From the cell containing the given text, extract its center point as [X, Y] coordinate. 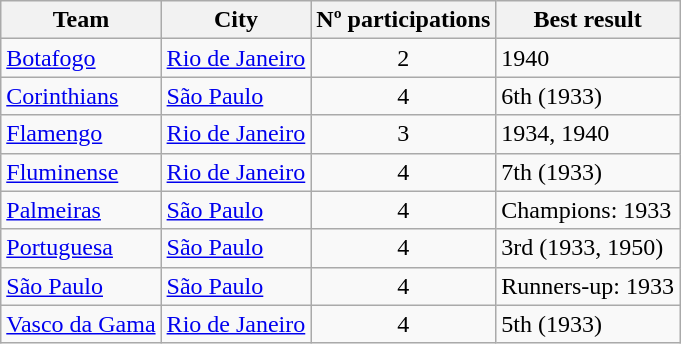
Portuguesa [81, 248]
Runners-up: 1933 [588, 286]
2 [404, 58]
3rd (1933, 1950) [588, 248]
Corinthians [81, 96]
1940 [588, 58]
6th (1933) [588, 96]
Vasco da Gama [81, 324]
7th (1933) [588, 172]
City [236, 20]
3 [404, 134]
1934, 1940 [588, 134]
Best result [588, 20]
5th (1933) [588, 324]
Team [81, 20]
Nº participations [404, 20]
Champions: 1933 [588, 210]
Botafogo [81, 58]
Flamengo [81, 134]
Fluminense [81, 172]
Palmeiras [81, 210]
